From the cell containing the given text, extract its center point as (x, y) coordinate. 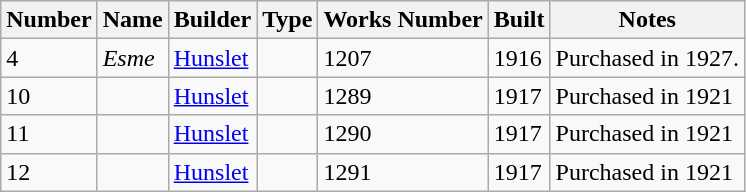
1916 (519, 58)
Notes (647, 20)
Esme (132, 58)
11 (49, 134)
1207 (403, 58)
Built (519, 20)
Type (288, 20)
Name (132, 20)
Number (49, 20)
4 (49, 58)
Builder (212, 20)
12 (49, 172)
1289 (403, 96)
1291 (403, 172)
Works Number (403, 20)
10 (49, 96)
Purchased in 1927. (647, 58)
1290 (403, 134)
